Search for the cell housing the specified text and yield its [X, Y] center coordinate. 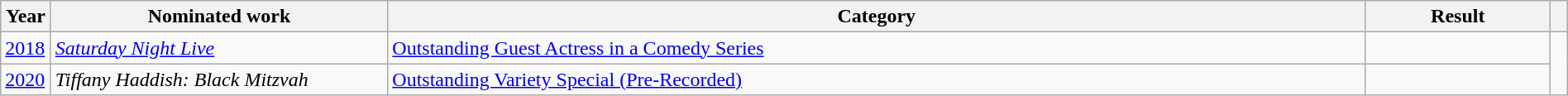
Category [877, 17]
Tiffany Haddish: Black Mitzvah [219, 79]
Nominated work [219, 17]
Result [1458, 17]
Outstanding Variety Special (Pre-Recorded) [877, 79]
2020 [26, 79]
Saturday Night Live [219, 48]
Outstanding Guest Actress in a Comedy Series [877, 48]
2018 [26, 48]
Year [26, 17]
